Locate the cell with the specified text and output its (X, Y) center coordinate. 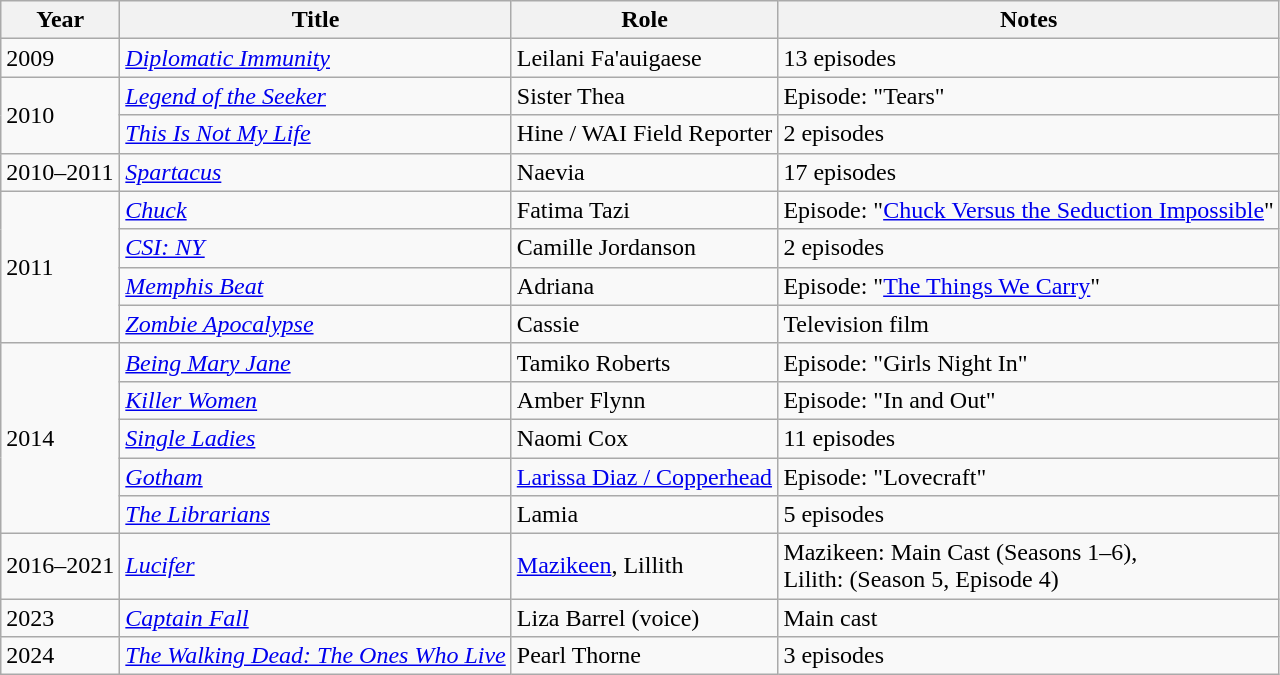
Memphis Beat (316, 286)
Legend of the Seeker (316, 96)
2014 (60, 438)
Captain Fall (316, 618)
Lucifer (316, 566)
Cassie (644, 324)
2016–2021 (60, 566)
Mazikeen: Main Cast (Seasons 1–6),Lilith: (Season 5, Episode 4) (1029, 566)
Mazikeen, Lillith (644, 566)
Sister Thea (644, 96)
This Is Not My Life (316, 134)
2010 (60, 115)
Naevia (644, 172)
Larissa Diaz / Copperhead (644, 477)
2009 (60, 58)
Amber Flynn (644, 400)
13 episodes (1029, 58)
2024 (60, 656)
Spartacus (316, 172)
2010–2011 (60, 172)
Leilani Fa'auigaese (644, 58)
Main cast (1029, 618)
5 episodes (1029, 515)
Year (60, 20)
Notes (1029, 20)
CSI: NY (316, 248)
Episode: "The Things We Carry" (1029, 286)
2023 (60, 618)
Episode: "In and Out" (1029, 400)
Chuck (316, 210)
2011 (60, 267)
Lamia (644, 515)
Pearl Thorne (644, 656)
17 episodes (1029, 172)
Single Ladies (316, 438)
Episode: "Chuck Versus the Seduction Impossible" (1029, 210)
Tamiko Roberts (644, 362)
Fatima Tazi (644, 210)
Liza Barrel (voice) (644, 618)
The Librarians (316, 515)
Television film (1029, 324)
Title (316, 20)
Hine / WAI Field Reporter (644, 134)
Episode: "Girls Night In" (1029, 362)
Zombie Apocalypse (316, 324)
Adriana (644, 286)
11 episodes (1029, 438)
Naomi Cox (644, 438)
Episode: "Lovecraft" (1029, 477)
3 episodes (1029, 656)
Gotham (316, 477)
Being Mary Jane (316, 362)
Role (644, 20)
The Walking Dead: The Ones Who Live (316, 656)
Diplomatic Immunity (316, 58)
Camille Jordanson (644, 248)
Killer Women (316, 400)
Episode: "Tears" (1029, 96)
